From the cell containing the given text, extract its center point as (x, y) coordinate. 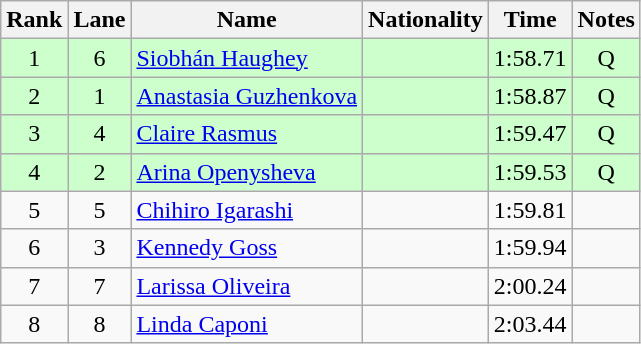
1:58.87 (530, 96)
Chihiro Igarashi (247, 210)
Larissa Oliveira (247, 286)
Siobhán Haughey (247, 58)
Anastasia Guzhenkova (247, 96)
2:00.24 (530, 286)
Lane (100, 20)
Linda Caponi (247, 324)
Claire Rasmus (247, 134)
1:59.53 (530, 172)
Nationality (426, 20)
1:59.47 (530, 134)
Arina Openysheva (247, 172)
2:03.44 (530, 324)
Kennedy Goss (247, 248)
1:59.94 (530, 248)
Notes (606, 20)
Name (247, 20)
1:59.81 (530, 210)
1:58.71 (530, 58)
Rank (34, 20)
Time (530, 20)
